Capture the cell that displays the provided text and extract its [x, y] central coordinate. 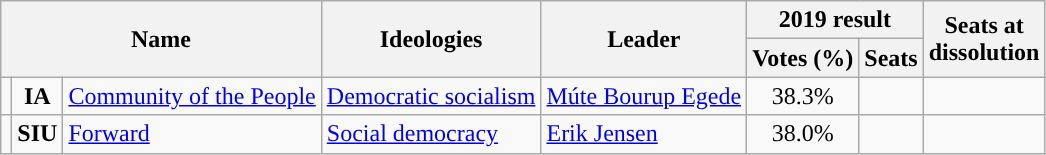
Votes (%) [803, 58]
38.3% [803, 96]
SIU [38, 134]
38.0% [803, 134]
IA [38, 96]
Seats [891, 58]
2019 result [836, 20]
Name [162, 39]
Seats atdissolution [984, 39]
Democratic socialism [431, 96]
Social democracy [431, 134]
Erik Jensen [644, 134]
Múte Bourup Egede [644, 96]
Forward [192, 134]
Ideologies [431, 39]
Leader [644, 39]
Community of the People [192, 96]
